Provide the [x, y] coordinate of the cell's center where the given text is located.  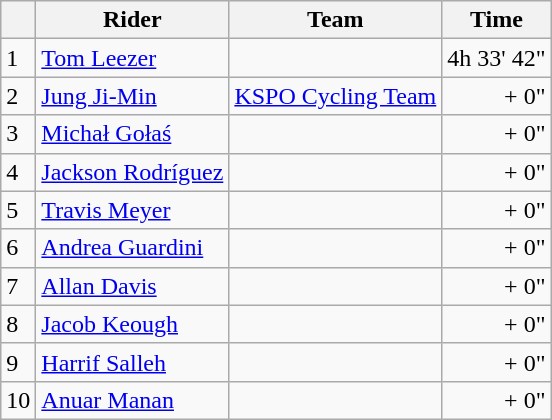
Anuar Manan [132, 400]
2 [18, 96]
Jung Ji-Min [132, 96]
3 [18, 134]
Rider [132, 20]
4h 33' 42" [496, 58]
Jackson Rodríguez [132, 172]
Michał Gołaś [132, 134]
Allan Davis [132, 286]
Time [496, 20]
Travis Meyer [132, 210]
10 [18, 400]
Team [336, 20]
Jacob Keough [132, 324]
6 [18, 248]
9 [18, 362]
7 [18, 286]
1 [18, 58]
Andrea Guardini [132, 248]
Harrif Salleh [132, 362]
Tom Leezer [132, 58]
4 [18, 172]
8 [18, 324]
KSPO Cycling Team [336, 96]
5 [18, 210]
